Extract the [X, Y] coordinate from the center of the cell holding the provided text.  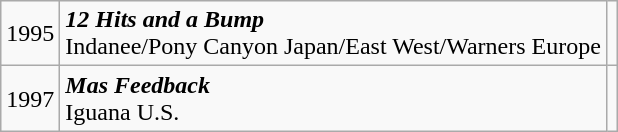
12 Hits and a BumpIndanee/Pony Canyon Japan/East West/Warners Europe [334, 34]
1997 [30, 98]
Mas FeedbackIguana U.S. [334, 98]
1995 [30, 34]
